Output the (x, y) coordinate of the center of the cell containing the given text.  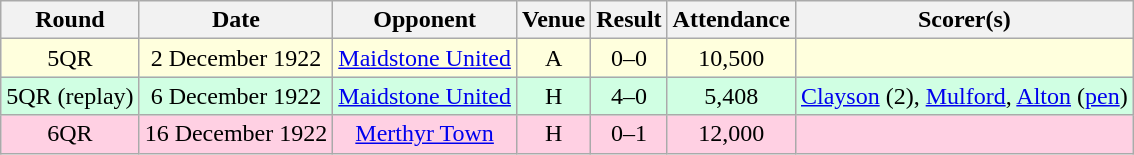
Scorer(s) (964, 20)
12,000 (731, 134)
Round (70, 20)
4–0 (629, 96)
5QR (70, 58)
10,500 (731, 58)
Merthyr Town (425, 134)
16 December 1922 (236, 134)
0–0 (629, 58)
2 December 1922 (236, 58)
Opponent (425, 20)
Venue (553, 20)
5QR (replay) (70, 96)
Attendance (731, 20)
Clayson (2), Mulford, Alton (pen) (964, 96)
6 December 1922 (236, 96)
A (553, 58)
0–1 (629, 134)
Result (629, 20)
Date (236, 20)
6QR (70, 134)
5,408 (731, 96)
